Extract the [X, Y] coordinate from the center of the cell holding the provided text.  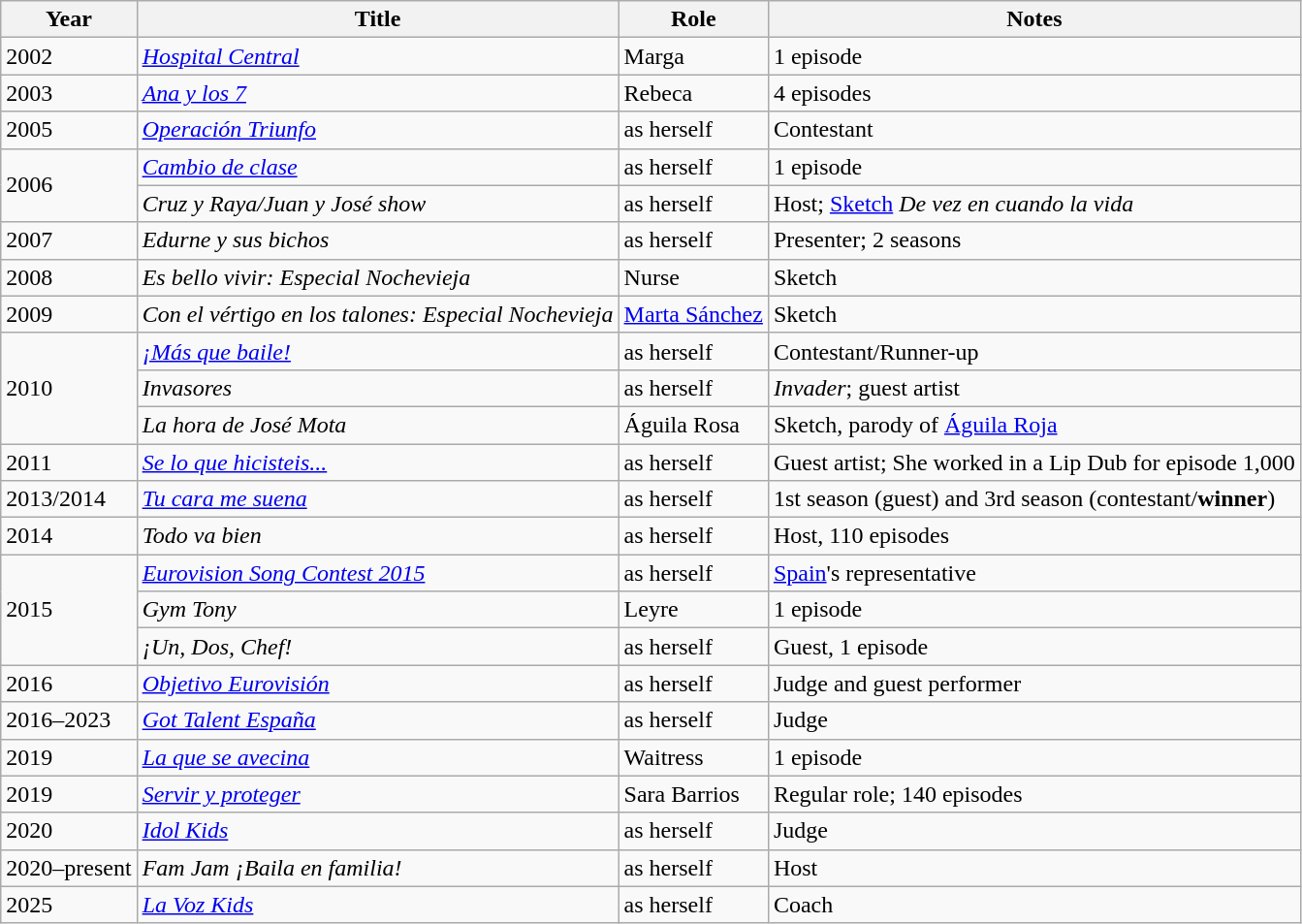
Objetivo Eurovisión [378, 684]
Coach [1033, 905]
2013/2014 [69, 499]
Waitress [693, 757]
Hospital Central [378, 56]
Edurne y sus bichos [378, 240]
2020–present [69, 868]
Cruz y Raya/Juan y José show [378, 204]
Invasores [378, 388]
2025 [69, 905]
Guest artist; She worked in a Lip Dub for episode 1,000 [1033, 462]
2016 [69, 684]
Year [69, 19]
Role [693, 19]
2015 [69, 610]
¡Un, Dos, Chef! [378, 647]
Es bello vivir: Especial Nochevieja [378, 277]
Invader; guest artist [1033, 388]
Marga [693, 56]
2002 [69, 56]
Todo va bien [378, 536]
Contestant/Runner-up [1033, 351]
2005 [69, 130]
Marta Sánchez [693, 314]
2009 [69, 314]
Cambio de clase [378, 167]
4 episodes [1033, 93]
Regular role; 140 episodes [1033, 794]
2003 [69, 93]
Fam Jam ¡Baila en familia! [378, 868]
La hora de José Mota [378, 425]
Operación Triunfo [378, 130]
Ana y los 7 [378, 93]
Servir y proteger [378, 794]
Host, 110 episodes [1033, 536]
Águila Rosa [693, 425]
La Voz Kids [378, 905]
Host; Sketch De vez en cuando la vida [1033, 204]
Nurse [693, 277]
Notes [1033, 19]
2008 [69, 277]
Host [1033, 868]
Idol Kids [378, 831]
2014 [69, 536]
2016–2023 [69, 720]
Se lo que hicisteis... [378, 462]
Presenter; 2 seasons [1033, 240]
Rebeca [693, 93]
Sara Barrios [693, 794]
¡Más que baile! [378, 351]
Title [378, 19]
Spain's representative [1033, 573]
2007 [69, 240]
Got Talent España [378, 720]
La que se avecina [378, 757]
Con el vértigo en los talones: Especial Nochevieja [378, 314]
2011 [69, 462]
Sketch, parody of Águila Roja [1033, 425]
Contestant [1033, 130]
Guest, 1 episode [1033, 647]
2020 [69, 831]
2010 [69, 388]
Judge and guest performer [1033, 684]
Leyre [693, 610]
Tu cara me suena [378, 499]
1st season (guest) and 3rd season (contestant/winner) [1033, 499]
Gym Tony [378, 610]
Eurovision Song Contest 2015 [378, 573]
2006 [69, 185]
